Return the (x, y) coordinate for the center point of the cell that contains the specified text.  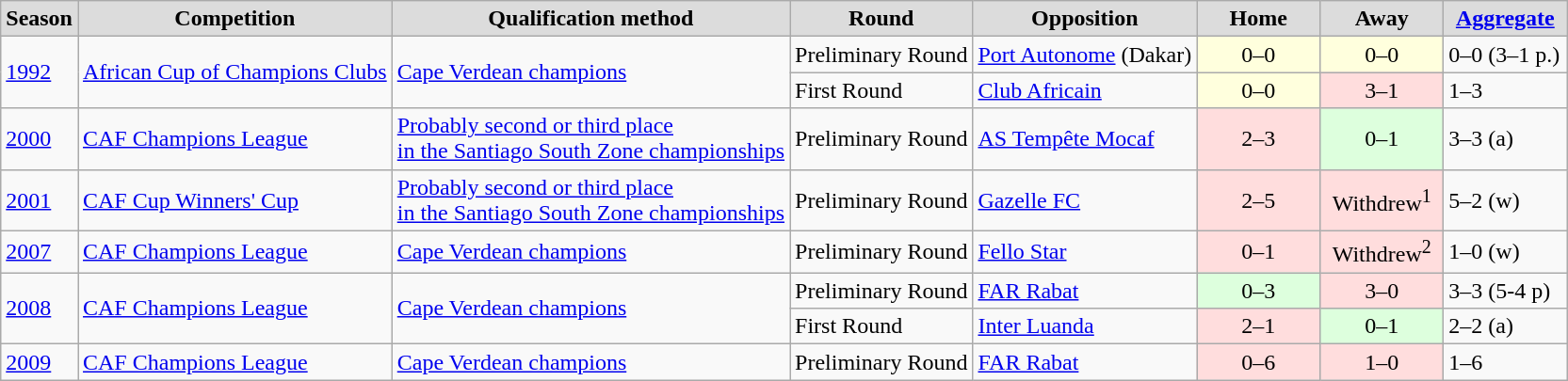
5–2 (w) (1505, 199)
Gazelle FC (1085, 199)
2–5 (1258, 199)
2–3 (1258, 139)
0–6 (1258, 362)
1992 (40, 72)
Opposition (1085, 19)
Competition (234, 19)
Round (881, 19)
2–1 (1258, 326)
Away (1382, 19)
2000 (40, 139)
Port Autonome (Dakar) (1085, 55)
Fello Star (1085, 252)
0–3 (1258, 291)
African Cup of Champions Clubs (234, 72)
Inter Luanda (1085, 326)
2009 (40, 362)
1–3 (1505, 90)
2–2 (a) (1505, 326)
3–0 (1382, 291)
1–0 (w) (1505, 252)
1–6 (1505, 362)
Withdrew2 (1382, 252)
3–3 (a) (1505, 139)
Aggregate (1505, 19)
1–0 (1382, 362)
2001 (40, 199)
Qualification method (590, 19)
Home (1258, 19)
Withdrew1 (1382, 199)
3–1 (1382, 90)
3–3 (5-4 p) (1505, 291)
2008 (40, 309)
Club Africain (1085, 90)
Season (40, 19)
0–0 (3–1 p.) (1505, 55)
CAF Cup Winners' Cup (234, 199)
AS Tempête Mocaf (1085, 139)
2007 (40, 252)
